Find where the given text appears and provide that cell's center as (X, Y) coordinate. 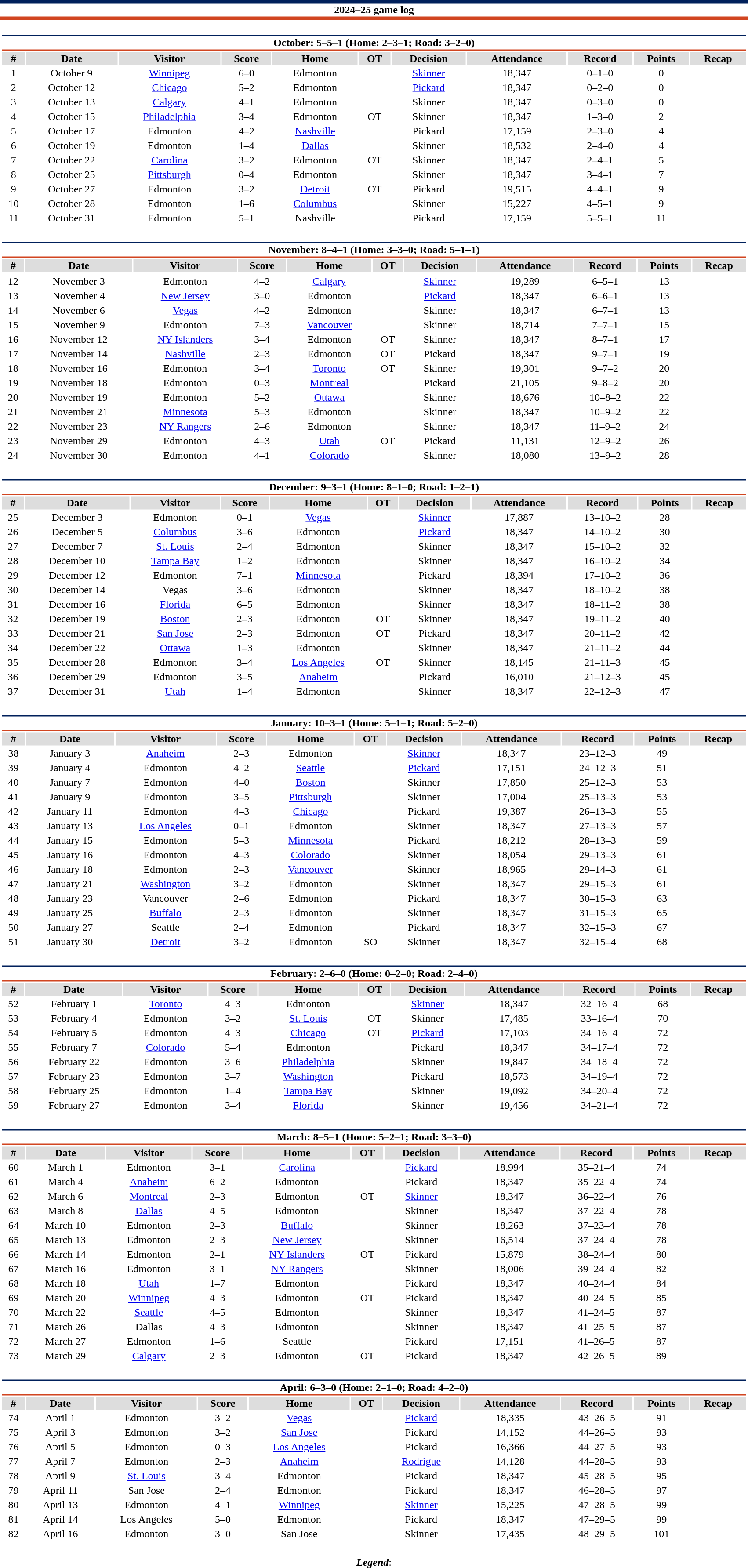
29–15–3 (598, 884)
37 (13, 691)
39–24–4 (596, 1269)
February 4 (74, 1018)
17,004 (511, 797)
19,847 (514, 1062)
January 16 (70, 855)
January 25 (70, 913)
April 13 (61, 1505)
March 4 (65, 1182)
35–22–4 (596, 1182)
2–3–0 (600, 131)
1–2 (245, 561)
34–17–4 (599, 1047)
March 26 (65, 1327)
34–21–4 (599, 1105)
18,006 (509, 1269)
April 5 (61, 1447)
9–7–1 (606, 354)
33–16–4 (599, 1018)
17–10–2 (602, 575)
February 27 (74, 1105)
5–4 (233, 1047)
18–10–2 (602, 590)
91 (661, 1418)
March 8 (65, 1211)
101 (661, 1534)
2024–25 game log (374, 10)
2–4–0 (600, 145)
6–6–1 (606, 296)
March 18 (65, 1284)
18 (13, 369)
41–26–5 (596, 1342)
October 31 (72, 218)
34–18–4 (599, 1062)
44–27–5 (597, 1447)
December 3 (77, 517)
50 (13, 928)
8–7–1 (606, 340)
October 27 (72, 189)
March 13 (65, 1240)
18,676 (525, 398)
48 (13, 899)
19,456 (514, 1105)
19,387 (511, 812)
January 27 (70, 928)
29–14–3 (598, 870)
27 (13, 546)
7–1 (245, 575)
19,515 (517, 189)
6–7–1 (606, 311)
62 (13, 1197)
5–1 (246, 218)
33 (13, 633)
March 29 (65, 1356)
April 7 (61, 1461)
4–5–1 (600, 203)
November 14 (79, 354)
97 (661, 1490)
16,514 (509, 1240)
23–12–3 (598, 754)
84 (661, 1284)
56 (13, 1062)
36–22–4 (596, 1197)
0–4 (246, 174)
February 7 (74, 1047)
73 (13, 1356)
16–10–2 (602, 561)
10–8–2 (606, 398)
60 (13, 1168)
14 (13, 311)
April 14 (61, 1519)
April 11 (61, 1490)
2–1 (218, 1255)
2–4–1 (600, 160)
December 16 (77, 604)
17,887 (519, 517)
March 22 (65, 1313)
18,263 (509, 1226)
89 (661, 1356)
November 23 (79, 427)
18,054 (511, 855)
October 19 (72, 145)
35 (13, 662)
December 31 (77, 691)
January 18 (70, 870)
0–3–0 (600, 102)
81 (13, 1519)
February: 2–6–0 (Home: 0–2–0; Road: 2–4–0) (374, 974)
32–15–3 (598, 928)
47–28–5 (597, 1505)
19–11–2 (602, 619)
10–9–2 (606, 412)
15–10–2 (602, 546)
17,850 (511, 783)
12–9–2 (606, 441)
January 3 (70, 754)
95 (661, 1476)
March 20 (65, 1298)
44–26–5 (597, 1432)
18–11–2 (602, 604)
December 14 (77, 590)
18,335 (510, 1418)
35–21–4 (596, 1168)
40–24–5 (596, 1298)
October: 5–5–1 (Home: 2–3–1; Road: 3–2–0) (374, 43)
December 22 (77, 648)
8 (13, 174)
March 6 (65, 1197)
April: 6–3–0 (Home: 2–1–0; Road: 4–2–0) (374, 1388)
52 (13, 1004)
January 4 (70, 768)
58 (13, 1091)
November 4 (79, 296)
April 9 (61, 1476)
11–9–2 (606, 427)
21 (13, 412)
31 (13, 604)
9–7–2 (606, 369)
42–26–5 (596, 1356)
6–0 (246, 73)
December 12 (77, 575)
1 (13, 73)
25 (13, 517)
December 10 (77, 561)
November 19 (79, 398)
December 21 (77, 633)
17,103 (514, 1033)
March 10 (65, 1226)
34–19–4 (599, 1076)
48–29–5 (597, 1534)
SO (370, 942)
64 (13, 1226)
October 25 (72, 174)
21–11–3 (602, 662)
15,227 (517, 203)
45–28–5 (597, 1476)
20–11–2 (602, 633)
January 7 (70, 783)
6–5 (245, 604)
19,289 (525, 282)
5–0 (223, 1519)
6–2 (218, 1182)
January 13 (70, 826)
Rodrigue (421, 1461)
December: 9–3–1 (Home: 8–1–0; Road: 1–2–1) (374, 487)
32–16–4 (599, 1004)
54 (13, 1033)
30–15–3 (598, 899)
4–0 (241, 783)
6–5–1 (606, 282)
October 15 (72, 116)
1–3–0 (600, 116)
February 1 (74, 1004)
3 (13, 102)
43–26–5 (597, 1418)
41–25–5 (596, 1327)
34–16–4 (599, 1033)
14,152 (510, 1432)
October 17 (72, 131)
December 7 (77, 546)
18,394 (519, 575)
March 1 (65, 1168)
3–4–1 (600, 174)
39 (13, 768)
October 13 (72, 102)
46–28–5 (597, 1490)
3–7 (233, 1076)
31–15–3 (598, 913)
21,105 (525, 383)
16,010 (519, 677)
18,080 (525, 456)
44–28–5 (597, 1461)
March 16 (65, 1269)
March 14 (65, 1255)
November 3 (79, 282)
13–9–2 (606, 456)
37–22–4 (596, 1211)
29 (13, 575)
29–13–3 (598, 855)
77 (13, 1461)
March 27 (65, 1342)
November: 8–4–1 (Home: 3–3–0; Road: 5–1–1) (374, 250)
71 (13, 1327)
1–3 (245, 648)
4–4–1 (600, 189)
19,092 (514, 1091)
18,532 (517, 145)
October 22 (72, 160)
15,225 (510, 1505)
April 1 (61, 1418)
November 30 (79, 456)
41 (13, 797)
17,485 (514, 1018)
40–24–4 (596, 1284)
9–8–2 (606, 383)
38–24–4 (596, 1255)
34–20–4 (599, 1091)
27–13–3 (598, 826)
November 9 (79, 325)
47–29–5 (597, 1519)
46 (13, 870)
November 12 (79, 340)
January 11 (70, 812)
18,145 (519, 662)
December 19 (77, 619)
November 18 (79, 383)
November 21 (79, 412)
16 (13, 340)
April 16 (61, 1534)
1–7 (218, 1284)
16,366 (510, 1447)
January 30 (70, 942)
25–13–3 (598, 797)
69 (13, 1298)
February 5 (74, 1033)
October 12 (72, 87)
43 (13, 826)
0–2–0 (600, 87)
January 21 (70, 884)
41–24–5 (596, 1313)
17,435 (510, 1534)
21–12–3 (602, 677)
December 28 (77, 662)
10 (13, 203)
75 (13, 1432)
November 29 (79, 441)
85 (661, 1298)
February 22 (74, 1062)
January 23 (70, 899)
37–23–4 (596, 1226)
April 3 (61, 1432)
November 6 (79, 311)
December 5 (77, 532)
October 28 (72, 203)
13–10–2 (602, 517)
37–24–4 (596, 1240)
7–3 (262, 325)
18,714 (525, 325)
21–11–2 (602, 648)
19,301 (525, 369)
23 (13, 441)
18,212 (511, 841)
March: 8–5–1 (Home: 5–2–1; Road: 3–3–0) (374, 1137)
22–12–3 (602, 691)
November 16 (79, 369)
32–15–4 (598, 942)
5–5–1 (600, 218)
7–7–1 (606, 325)
January 15 (70, 841)
December 29 (77, 677)
0–1–0 (600, 73)
18,965 (511, 870)
15,879 (509, 1255)
25–12–3 (598, 783)
28–13–3 (598, 841)
66 (13, 1255)
January 9 (70, 797)
18,994 (509, 1168)
6 (13, 145)
14,128 (510, 1461)
79 (13, 1490)
October 9 (72, 73)
12 (13, 282)
February 25 (74, 1091)
February 23 (74, 1076)
14–10–2 (602, 532)
24–12–3 (598, 768)
11,131 (525, 441)
January: 10–3–1 (Home: 5–1–1; Road: 5–2–0) (374, 723)
26–13–3 (598, 812)
18,573 (514, 1076)
